Search for the cell housing the specified text and yield its [X, Y] center coordinate. 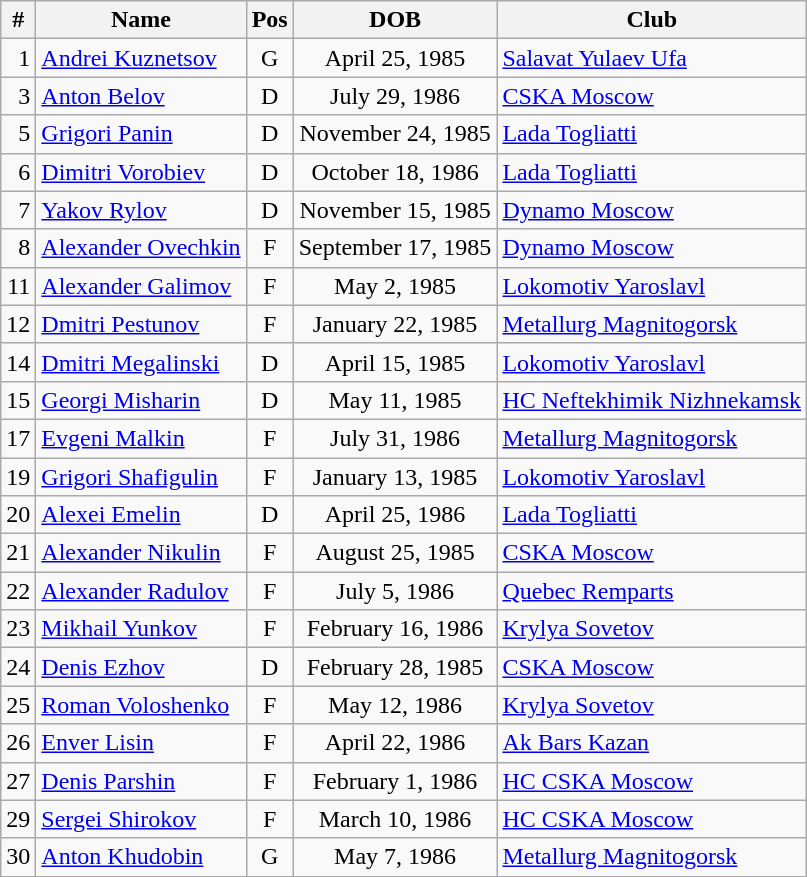
Mikhail Yunkov [141, 629]
November 24, 1985 [395, 134]
26 [18, 743]
Yakov Rylov [141, 210]
Dmitri Pestunov [141, 324]
February 28, 1985 [395, 667]
January 22, 1985 [395, 324]
Name [141, 20]
October 18, 1986 [395, 172]
August 25, 1985 [395, 553]
Alexei Emelin [141, 515]
Ak Bars Kazan [652, 743]
20 [18, 515]
Andrei Kuznetsov [141, 58]
Anton Khudobin [141, 857]
Club [652, 20]
Anton Belov [141, 96]
Dimitri Vorobiev [141, 172]
17 [18, 438]
Quebec Remparts [652, 591]
14 [18, 362]
6 [18, 172]
11 [18, 286]
July 29, 1986 [395, 96]
23 [18, 629]
April 25, 1985 [395, 58]
Alexander Nikulin [141, 553]
3 [18, 96]
Grigori Panin [141, 134]
Denis Ezhov [141, 667]
1 [18, 58]
Alexander Radulov [141, 591]
April 22, 1986 [395, 743]
March 10, 1986 [395, 819]
Alexander Galimov [141, 286]
May 7, 1986 [395, 857]
February 16, 1986 [395, 629]
7 [18, 210]
HC Neftekhimik Nizhnekamsk [652, 400]
24 [18, 667]
25 [18, 705]
Evgeni Malkin [141, 438]
April 15, 1985 [395, 362]
12 [18, 324]
15 [18, 400]
January 13, 1985 [395, 477]
29 [18, 819]
# [18, 20]
Alexander Ovechkin [141, 248]
Enver Lisin [141, 743]
July 31, 1986 [395, 438]
February 1, 1986 [395, 781]
21 [18, 553]
September 17, 1985 [395, 248]
DOB [395, 20]
Sergei Shirokov [141, 819]
Georgi Misharin [141, 400]
19 [18, 477]
Denis Parshin [141, 781]
Salavat Yulaev Ufa [652, 58]
April 25, 1986 [395, 515]
July 5, 1986 [395, 591]
22 [18, 591]
27 [18, 781]
May 12, 1986 [395, 705]
May 2, 1985 [395, 286]
30 [18, 857]
Roman Voloshenko [141, 705]
Dmitri Megalinski [141, 362]
5 [18, 134]
8 [18, 248]
Pos [270, 20]
Grigori Shafigulin [141, 477]
May 11, 1985 [395, 400]
November 15, 1985 [395, 210]
